Search for the cell housing the specified text and yield its [X, Y] center coordinate. 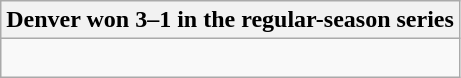
Denver won 3–1 in the regular-season series [230, 20]
